Extract the (X, Y) coordinate from the center of the cell holding the provided text.  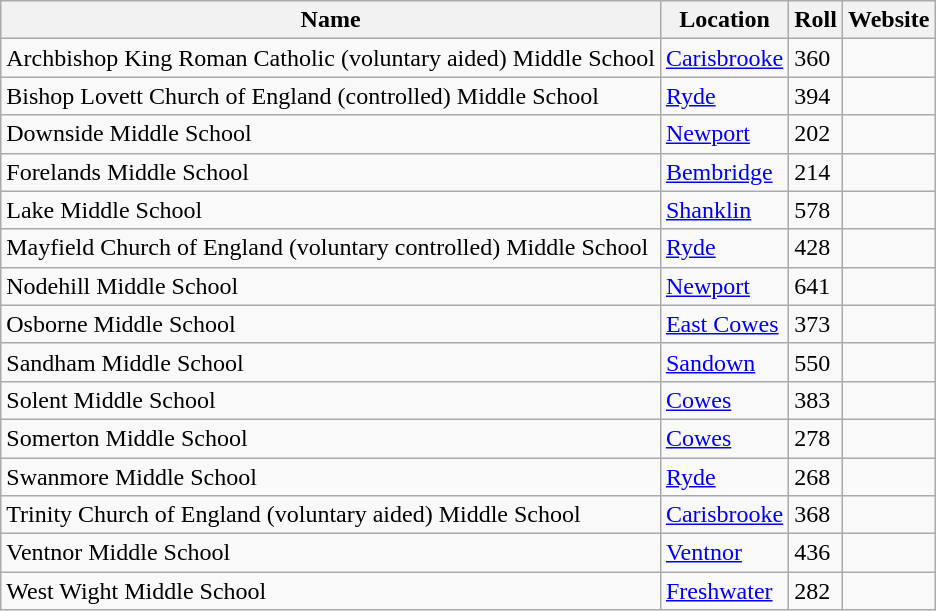
East Cowes (724, 324)
Shanklin (724, 210)
268 (816, 477)
Freshwater (724, 591)
373 (816, 324)
Name (331, 20)
Archbishop King Roman Catholic (voluntary aided) Middle School (331, 58)
Bembridge (724, 172)
Bishop Lovett Church of England (controlled) Middle School (331, 96)
Ventnor (724, 553)
202 (816, 134)
Lake Middle School (331, 210)
641 (816, 286)
Sandown (724, 362)
Forelands Middle School (331, 172)
578 (816, 210)
Roll (816, 20)
West Wight Middle School (331, 591)
Swanmore Middle School (331, 477)
214 (816, 172)
Solent Middle School (331, 400)
282 (816, 591)
Somerton Middle School (331, 438)
436 (816, 553)
278 (816, 438)
428 (816, 248)
Trinity Church of England (voluntary aided) Middle School (331, 515)
360 (816, 58)
394 (816, 96)
383 (816, 400)
550 (816, 362)
Downside Middle School (331, 134)
Mayfield Church of England (voluntary controlled) Middle School (331, 248)
Sandham Middle School (331, 362)
Website (888, 20)
Nodehill Middle School (331, 286)
368 (816, 515)
Location (724, 20)
Osborne Middle School (331, 324)
Ventnor Middle School (331, 553)
